From the cell containing the given text, extract its center point as [x, y] coordinate. 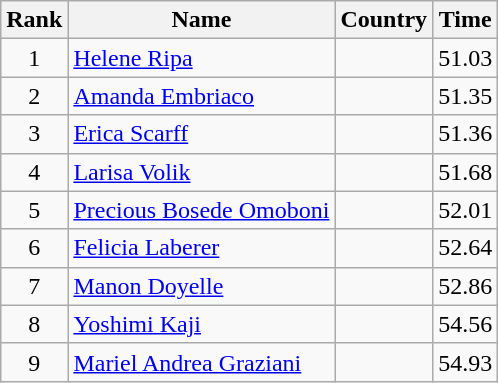
52.01 [466, 210]
51.36 [466, 134]
Time [466, 20]
7 [34, 286]
6 [34, 248]
Felicia Laberer [202, 248]
5 [34, 210]
Amanda Embriaco [202, 96]
Erica Scarff [202, 134]
Name [202, 20]
Larisa Volik [202, 172]
9 [34, 362]
54.93 [466, 362]
Helene Ripa [202, 58]
8 [34, 324]
52.86 [466, 286]
Precious Bosede Omoboni [202, 210]
Mariel Andrea Graziani [202, 362]
54.56 [466, 324]
51.35 [466, 96]
4 [34, 172]
52.64 [466, 248]
Manon Doyelle [202, 286]
Country [384, 20]
51.68 [466, 172]
3 [34, 134]
Yoshimi Kaji [202, 324]
51.03 [466, 58]
1 [34, 58]
2 [34, 96]
Rank [34, 20]
